Return (X, Y) of the center of cell containing provided text 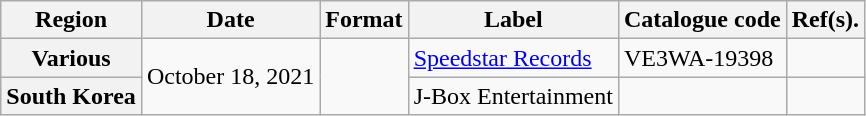
VE3WA-19398 (702, 58)
Region (72, 20)
South Korea (72, 96)
Ref(s). (825, 20)
Format (364, 20)
J-Box Entertainment (513, 96)
Label (513, 20)
October 18, 2021 (230, 77)
Catalogue code (702, 20)
Various (72, 58)
Date (230, 20)
Speedstar Records (513, 58)
